Return the [X, Y] coordinate for the center point of the cell that contains the specified text.  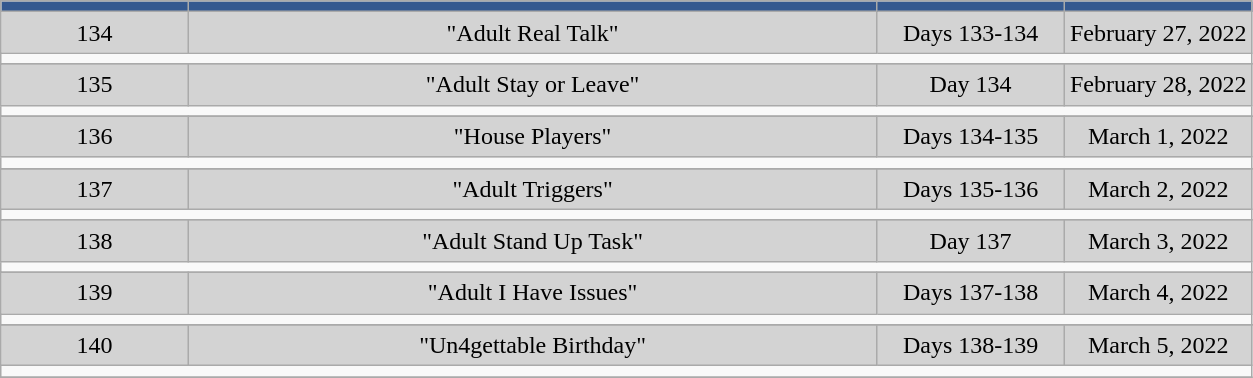
"Adult I Have Issues" [532, 292]
135 [95, 84]
134 [95, 32]
"Adult Real Talk" [532, 32]
"Un4gettable Birthday" [532, 346]
Days 138-139 [971, 346]
Days 137-138 [971, 292]
March 5, 2022 [1158, 346]
Days 134-135 [971, 136]
February 28, 2022 [1158, 84]
Days 133-134 [971, 32]
136 [95, 136]
Day 137 [971, 240]
March 3, 2022 [1158, 240]
137 [95, 188]
March 4, 2022 [1158, 292]
"Adult Triggers" [532, 188]
139 [95, 292]
Days 135-136 [971, 188]
138 [95, 240]
Day 134 [971, 84]
"House Players" [532, 136]
February 27, 2022 [1158, 32]
"Adult Stand Up Task" [532, 240]
140 [95, 346]
March 1, 2022 [1158, 136]
March 2, 2022 [1158, 188]
"Adult Stay or Leave" [532, 84]
